Return (X, Y) of the center of cell containing provided text 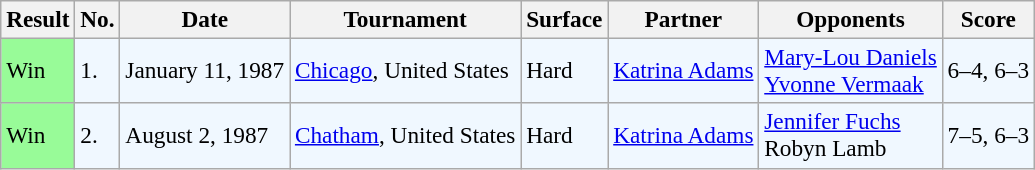
Score (988, 19)
Result (38, 19)
August 2, 1987 (205, 136)
7–5, 6–3 (988, 136)
Date (205, 19)
6–4, 6–3 (988, 70)
2. (98, 136)
Opponents (850, 19)
1. (98, 70)
Chatham, United States (406, 136)
Chicago, United States (406, 70)
Partner (684, 19)
January 11, 1987 (205, 70)
Tournament (406, 19)
Mary-Lou Daniels Yvonne Vermaak (850, 70)
No. (98, 19)
Surface (564, 19)
Jennifer Fuchs Robyn Lamb (850, 136)
